Find where the given text appears and provide that cell's center as (x, y) coordinate. 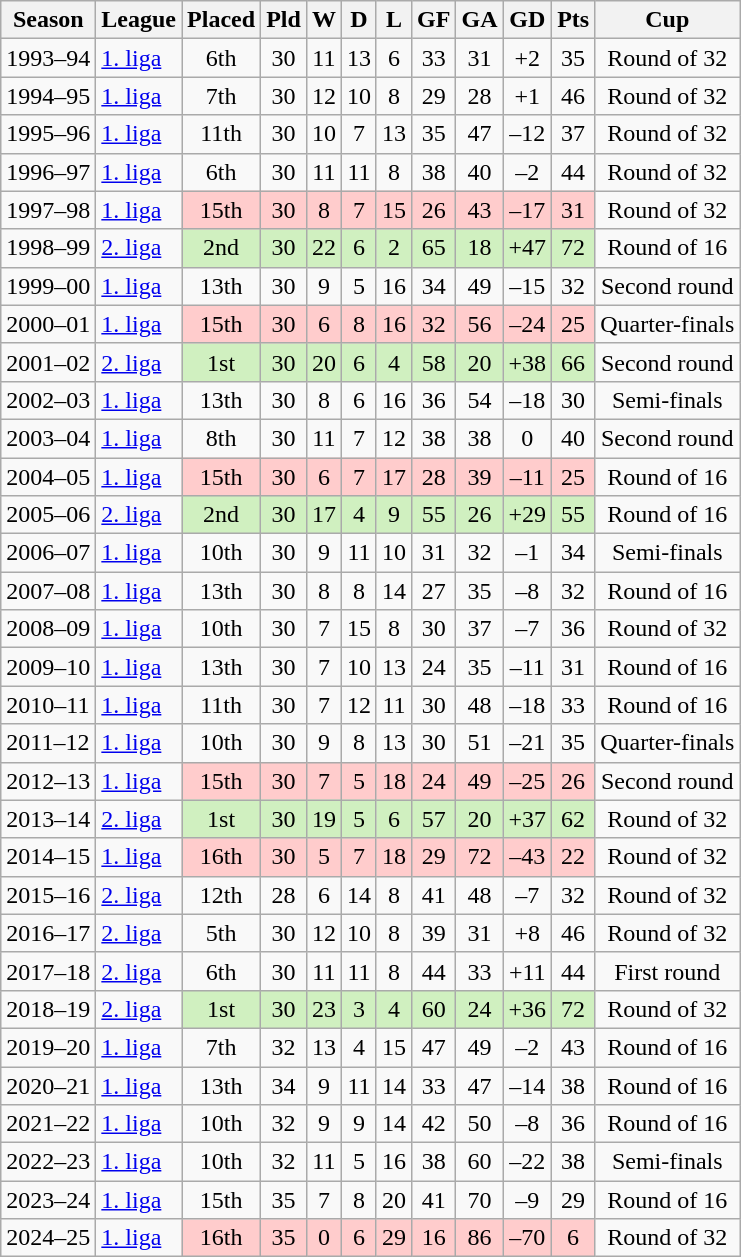
58 (434, 362)
L (394, 20)
+47 (528, 248)
19 (324, 819)
2006–07 (48, 553)
27 (434, 591)
D (358, 20)
2018–19 (48, 1009)
2 (394, 248)
23 (324, 1009)
–9 (528, 1200)
50 (480, 1124)
1997–98 (48, 210)
2005–06 (48, 515)
70 (480, 1200)
–21 (528, 743)
–17 (528, 210)
2004–05 (48, 477)
3 (358, 1009)
+38 (528, 362)
8th (222, 438)
5th (222, 933)
2003–04 (48, 438)
66 (574, 362)
2011–12 (48, 743)
+2 (528, 58)
2016–17 (48, 933)
57 (434, 819)
GA (480, 20)
2002–03 (48, 400)
2024–25 (48, 1238)
–43 (528, 857)
1998–99 (48, 248)
65 (434, 248)
+1 (528, 96)
1999–00 (48, 286)
First round (668, 971)
42 (434, 1124)
–25 (528, 781)
GF (434, 20)
+36 (528, 1009)
2009–10 (48, 667)
Pts (574, 20)
2023–24 (48, 1200)
2022–23 (48, 1162)
54 (480, 400)
2000–01 (48, 324)
–22 (528, 1162)
Cup (668, 20)
2017–18 (48, 971)
2001–02 (48, 362)
1995–96 (48, 134)
51 (480, 743)
56 (480, 324)
Season (48, 20)
62 (574, 819)
2015–16 (48, 895)
+29 (528, 515)
1996–97 (48, 172)
–12 (528, 134)
GD (528, 20)
–14 (528, 1085)
+11 (528, 971)
Pld (284, 20)
–70 (528, 1238)
1993–94 (48, 58)
86 (480, 1238)
2020–21 (48, 1085)
+8 (528, 933)
12th (222, 895)
2012–13 (48, 781)
–15 (528, 286)
1994–95 (48, 96)
–24 (528, 324)
2014–15 (48, 857)
W (324, 20)
Placed (222, 20)
2021–22 (48, 1124)
–1 (528, 553)
League (139, 20)
2008–09 (48, 629)
+37 (528, 819)
2010–11 (48, 705)
2007–08 (48, 591)
2013–14 (48, 819)
2019–20 (48, 1047)
